From the cell containing the given text, extract its center point as (X, Y) coordinate. 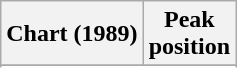
Peakposition (189, 34)
Chart (1989) (72, 34)
